Output the (X, Y) coordinate of the center of the cell containing the given text.  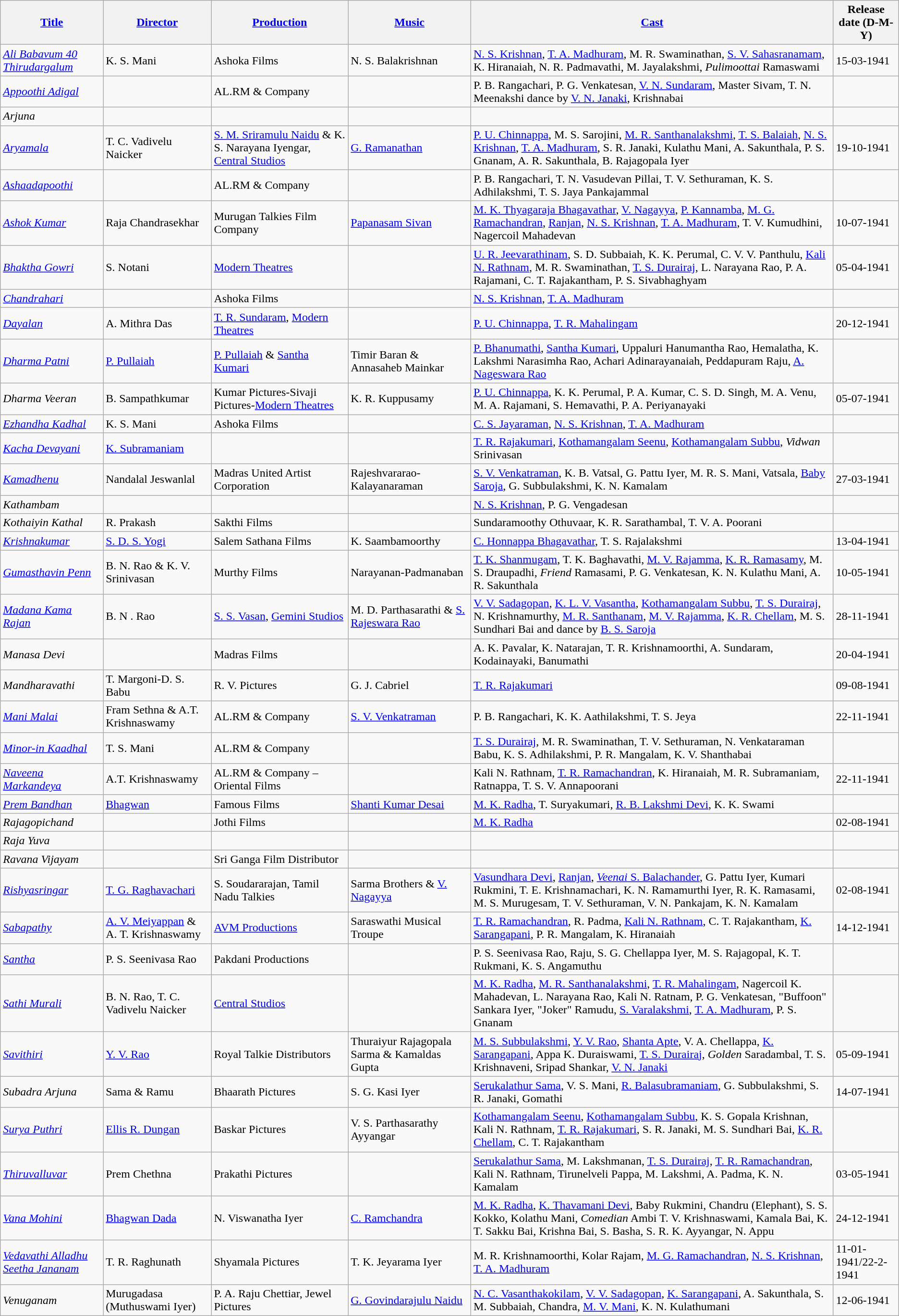
Vedavathi Alladhu Seetha Jananam (52, 1262)
Baskar Pictures (279, 1130)
P. S. Seenivasa Rao (158, 959)
Modern Theatres (279, 267)
Saraswathi Musical Troupe (410, 928)
G. Govindarajulu Naidu (410, 1300)
Jothi Films (279, 822)
13-04-1941 (866, 541)
K. Saambamoorthy (410, 541)
Naveena Markandeya (52, 779)
09-08-1941 (866, 685)
Sri Ganga Film Distributor (279, 859)
Dharma Veeran (52, 399)
Pakdani Productions (279, 959)
Madras United Artist Corporation (279, 480)
Murugan Talkies Film Company (279, 223)
M. K. Radha, T. Suryakumari, R. B. Lakshmi Devi, K. K. Swami (652, 804)
Narayanan-Padmanaban (410, 572)
Minor-in Kaadhal (52, 748)
14-12-1941 (866, 928)
Ashaadapoothi (52, 185)
Y. V. Rao (158, 1054)
T. K. Jeyarama Iyer (410, 1262)
B. N. Rao & K. V. Srinivasan (158, 572)
27-03-1941 (866, 480)
K. Subramaniam (158, 449)
Bhaarath Pictures (279, 1092)
Prakathi Pictures (279, 1174)
P. Pullaiah & Santha Kumari (279, 361)
Timir Baran & Annasaheb Mainkar (410, 361)
S. Soudararajan, Tamil Nadu Talkies (279, 890)
Murthy Films (279, 572)
S. V. Venkatraman, K. B. Vatsal, G. Pattu Iyer, M. R. S. Mani, Vatsala, Baby Saroja, G. Subbulakshmi, K. N. Kamalam (652, 480)
20-04-1941 (866, 654)
Santha (52, 959)
Arjuna (52, 116)
T. R. Raghunath (158, 1262)
Prem Bandhan (52, 804)
T. R. Ramachandran, R. Padma, Kali N. Rathnam, C. T. Rajakantham, K. Sarangapani, P. R. Mangalam, K. Hiranaiah (652, 928)
N. S. Krishnan, T. A. Madhuram, M. R. Swaminathan, S. V. Sahasranamam, K. Hiranaiah, N. R. Padmavathi, M. Jayalakshmi, Pulimoottai Ramaswami (652, 61)
A.T. Krishnaswamy (158, 779)
Shyamala Pictures (279, 1262)
Nandalal Jeswanlal (158, 480)
P. Pullaiah (158, 361)
Ashok Kumar (52, 223)
S. M. Sriramulu Naidu & K. S. Narayana Iyengar, Central Studios (279, 148)
14-07-1941 (866, 1092)
T. R. Rajakumari (652, 685)
Subadra Arjuna (52, 1092)
Sakthi Films (279, 523)
05-09-1941 (866, 1054)
12-06-1941 (866, 1300)
Shanti Kumar Desai (410, 804)
S. D. S. Yogi (158, 541)
20-12-1941 (866, 323)
Production (279, 23)
Cast (652, 23)
Sabapathy (52, 928)
Release date (D-M-Y) (866, 23)
Venuganam (52, 1300)
Sarma Brothers & V. Nagayya (410, 890)
P. A. Raju Chettiar, Jewel Pictures (279, 1300)
G. Ramanathan (410, 148)
Thuraiyur Rajagopala Sarma & Kamaldas Gupta (410, 1054)
S. Notani (158, 267)
S. V. Venkatraman (410, 717)
Aryamala (52, 148)
Salem Sathana Films (279, 541)
T. S. Mani (158, 748)
Appoothi Adigal (52, 91)
Bhagwan (158, 804)
24-12-1941 (866, 1218)
P. U. Chinnappa, T. R. Mahalingam (652, 323)
T. R. Rajakumari, Kothamangalam Seenu, Kothamangalam Subbu, Vidwan Srinivasan (652, 449)
Thiruvalluvar (52, 1174)
Bhagwan Dada (158, 1218)
A. Mithra Das (158, 323)
Sundaramoothy Othuvaar, K. R. Sarathambal, T. V. A. Poorani (652, 523)
P. B. Rangachari, P. G. Venkatesan, V. N. Sundaram, Master Sivam, T. N. Meenakshi dance by V. N. Janaki, Krishnabai (652, 91)
Prem Chethna (158, 1174)
M. K. Radha (652, 822)
Chandrahari (52, 298)
Kamadhenu (52, 480)
A. V. Meiyappan & A. T. Krishnaswamy (158, 928)
Music (410, 23)
19-10-1941 (866, 148)
A. K. Pavalar, K. Natarajan, T. R. Krishnamoorthi, A. Sundaram, Kodainayaki, Banumathi (652, 654)
Papanasam Sivan (410, 223)
Mandharavathi (52, 685)
28-11-1941 (866, 616)
Royal Talkie Distributors (279, 1054)
11-01-1941/22-2-1941 (866, 1262)
Madras Films (279, 654)
Savithiri (52, 1054)
K. R. Kuppusamy (410, 399)
Bhaktha Gowri (52, 267)
AL.RM & Company – Oriental Films (279, 779)
Sama & Ramu (158, 1092)
Kacha Devayani (52, 449)
P. Bhanumathi, Santha Kumari, Uppaluri Hanumantha Rao, Hemalatha, K. Lakshmi Narasimha Rao, Achari Adinarayanaiah, Peddapuram Raju, A. Nageswara Rao (652, 361)
T. C. Vadivelu Naicker (158, 148)
Famous Films (279, 804)
S. G. Kasi Iyer (410, 1092)
B. N. Rao, T. C. Vadivelu Naicker (158, 1003)
B. N . Rao (158, 616)
Fram Sethna & A.T. Krishnaswamy (158, 717)
N. S. Krishnan, P. G. Vengadesan (652, 504)
N. C. Vasanthakokilam, V. V. Sadagopan, K. Sarangapani, A. Sakunthala, S. M. Subbaiah, Chandra, M. V. Mani, K. N. Kulathumani (652, 1300)
03-05-1941 (866, 1174)
Central Studios (279, 1003)
Murugadasa (Muthuswami Iyer) (158, 1300)
Manasa Devi (52, 654)
Rajagopichand (52, 822)
Serukalathur Sama, M. Lakshmanan, T. S. Durairaj, T. R. Ramachandran, Kali N. Rathnam, Tirunelveli Pappa, M. Lakshmi, A. Padma, K. N. Kamalam (652, 1174)
P. B. Rangachari, K. K. Aathilakshmi, T. S. Jeya (652, 717)
R. V. Pictures (279, 685)
AVM Productions (279, 928)
Title (52, 23)
Dharma Patni (52, 361)
T. S. Durairaj, M. R. Swaminathan, T. V. Sethuraman, N. Venkataraman Babu, K. S. Adhilakshmi, P. R. Mangalam, K. V. Shanthabai (652, 748)
B. Sampathkumar (158, 399)
10-05-1941 (866, 572)
N. S. Balakrishnan (410, 61)
Ravana Vijayam (52, 859)
G. J. Cabriel (410, 685)
R. Prakash (158, 523)
Sathi Murali (52, 1003)
N. S. Krishnan, T. A. Madhuram (652, 298)
C. Ramchandra (410, 1218)
N. Viswanatha Iyer (279, 1218)
10-07-1941 (866, 223)
M. D. Parthasarathi & S. Rajeswara Rao (410, 616)
Raja Chandrasekhar (158, 223)
Kothaiyin Kathal (52, 523)
Krishnakumar (52, 541)
Serukalathur Sama, V. S. Mani, R. Balasubramaniam, G. Subbulakshmi, S. R. Janaki, Gomathi (652, 1092)
15-03-1941 (866, 61)
05-07-1941 (866, 399)
P. B. Rangachari, T. N. Vasudevan Pillai, T. V. Sethuraman, K. S. Adhilakshmi, T. S. Jaya Pankajammal (652, 185)
Rajeshvararao-Kalayanaraman (410, 480)
Surya Puthri (52, 1130)
Ellis R. Dungan (158, 1130)
C. S. Jayaraman, N. S. Krishnan, T. A. Madhuram (652, 423)
P. U. Chinnappa, K. K. Perumal, P. A. Kumar, C. S. D. Singh, M. A. Venu, M. A. Rajamani, S. Hemavathi, P. A. Periyanayaki (652, 399)
T. R. Sundaram, Modern Theatres (279, 323)
Ezhandha Kadhal (52, 423)
Madana Kama Rajan (52, 616)
T. Margoni-D. S. Babu (158, 685)
Vana Mohini (52, 1218)
Mani Malai (52, 717)
Kumar Pictures-Sivaji Pictures-Modern Theatres (279, 399)
05-04-1941 (866, 267)
V. S. Parthasarathy Ayyangar (410, 1130)
Dayalan (52, 323)
C. Honnappa Bhagavathar, T. S. Rajalakshmi (652, 541)
Kathambam (52, 504)
S. S. Vasan, Gemini Studios (279, 616)
Raja Yuva (52, 840)
Rishyasringar (52, 890)
Director (158, 23)
T. G. Raghavachari (158, 890)
P. S. Seenivasa Rao, Raju, S. G. Chellappa Iyer, M. S. Rajagopal, K. T. Rukmani, K. S. Angamuthu (652, 959)
Gumasthavin Penn (52, 572)
Kali N. Rathnam, T. R. Ramachandran, K. Hiranaiah, M. R. Subramaniam, Ratnappa, T. S. V. Annapoorani (652, 779)
Ali Babavum 40 Thirudargalum (52, 61)
M. R. Krishnamoorthi, Kolar Rajam, M. G. Ramachandran, N. S. Krishnan, T. A. Madhuram (652, 1262)
